Capture the cell that displays the provided text and extract its [x, y] central coordinate. 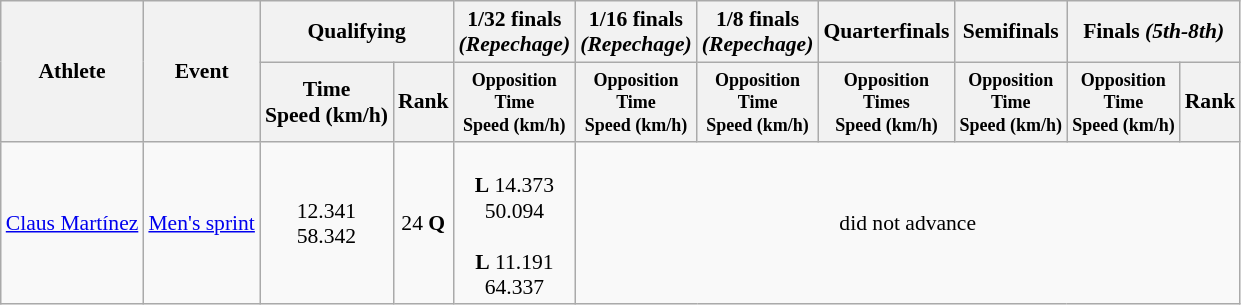
did not advance [908, 224]
Athlete [72, 72]
Claus Martínez [72, 224]
24 Q [424, 224]
TimeSpeed (km/h) [326, 102]
Event [202, 72]
Quarterfinals [886, 32]
Finals (5th-8th) [1154, 32]
12.34158.342 [326, 224]
L 14.37350.094L 11.19164.337 [515, 224]
1/32 finals(Repechage) [515, 32]
1/16 finals(Repechage) [636, 32]
Semifinals [1010, 32]
1/8 finals(Repechage) [758, 32]
OppositionTimesSpeed (km/h) [886, 102]
Qualifying [357, 32]
Men's sprint [202, 224]
